Determine the [X, Y] coordinate at the center of the cell enclosing the given text.  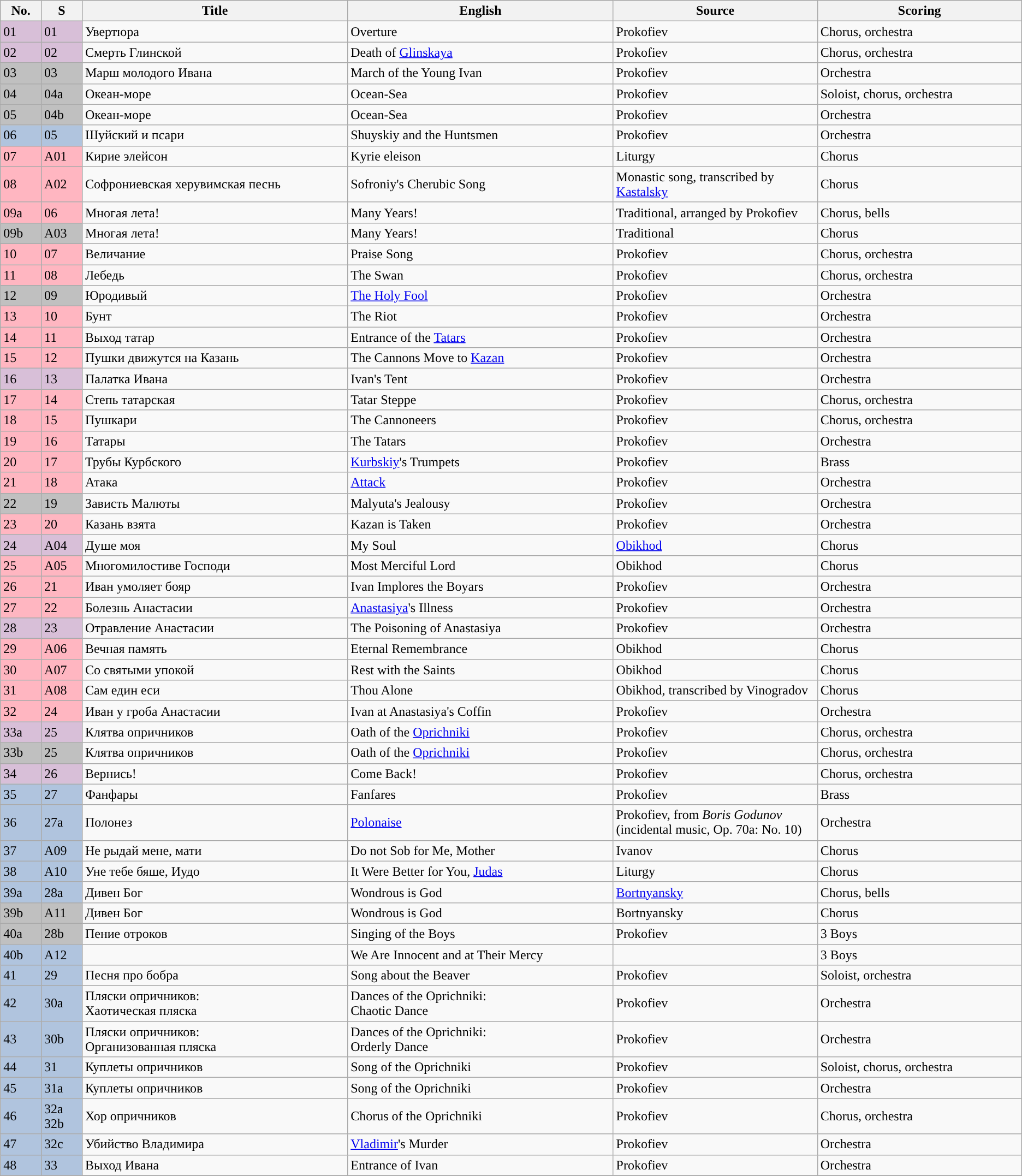
Не рыдай мене, мати [215, 851]
Thou Alone [480, 691]
04a [62, 94]
32c [62, 1144]
Ivan Implores the Boyars [480, 586]
English [480, 11]
36 [21, 822]
42 [21, 1003]
Fanfares [480, 794]
Song about the Beaver [480, 976]
Monastic song, transcribed by Kastalsky [715, 185]
A10 [62, 871]
04 [21, 94]
Сам един еси [215, 691]
No. [21, 11]
41 [21, 976]
A02 [62, 185]
A04 [62, 545]
Софрониевская херувимская песнь [215, 185]
Sofroniy's Cherubic Song [480, 185]
30 [21, 670]
43 [21, 1040]
Выход Ивана [215, 1165]
32a32b [62, 1116]
Кирие элейсон [215, 156]
Eternal Remembrance [480, 649]
A05 [62, 566]
The Cannons Move to Kazan [480, 358]
Vladimir's Murder [480, 1144]
Палатка Ивана [215, 379]
Prokofiev, from Boris Godunov (incidental music, Op. 70a: No. 10) [715, 822]
33b [21, 753]
09a [21, 212]
Traditional, arranged by Prokofiev [715, 212]
Смерть Глинской [215, 52]
Anastasiya's Illness [480, 608]
Фанфары [215, 794]
38 [21, 871]
A01 [62, 156]
46 [21, 1116]
The Cannoneers [480, 420]
Tatar Steppe [480, 400]
37 [21, 851]
Come Back! [480, 774]
Пляски опричников:Организованная пляска [215, 1040]
Singing of the Boys [480, 934]
S [62, 11]
A08 [62, 691]
Бунт [215, 317]
Ivanov [715, 851]
Татары [215, 441]
Отравление Анастасии [215, 628]
The Swan [480, 275]
31a [62, 1088]
Malyuta's Jealousy [480, 503]
Уне тебе бяше, Иудо [215, 871]
Казань взята [215, 524]
Душе моя [215, 545]
Хор опричников [215, 1116]
Scoring [919, 11]
Most Merciful Lord [480, 566]
Песня про бобра [215, 976]
Шуйский и псари [215, 135]
The Riot [480, 317]
Многомилостиве Господи [215, 566]
35 [21, 794]
44 [21, 1067]
Overture [480, 32]
March of the Young Ivan [480, 73]
32 [21, 711]
Болезнь Анастасии [215, 608]
Polonaise [480, 822]
A09 [62, 851]
Ivan's Tent [480, 379]
Ivan at Anastasiya's Coffin [480, 711]
33 [62, 1165]
Kazan is Taken [480, 524]
My Soul [480, 545]
The Tatars [480, 441]
Иван у гроба Анастасии [215, 711]
Марш молодого Ивана [215, 73]
Entrance of the Tatars [480, 337]
Со святыми упокой [215, 670]
Title [215, 11]
Выход татар [215, 337]
Kurbskiy's Trumpets [480, 462]
34 [21, 774]
39b [21, 913]
04b [62, 115]
Вернись! [215, 774]
30a [62, 1003]
45 [21, 1088]
Dances of the Oprichniki:Chaotic Dance [480, 1003]
40b [21, 955]
Иван умоляет бояр [215, 586]
The Holy Fool [480, 296]
Пушкари [215, 420]
28 [21, 628]
A11 [62, 913]
Зависть Малюты [215, 503]
Rest with the Saints [480, 670]
Death of Glinskaya [480, 52]
Атака [215, 483]
28b [62, 934]
28a [62, 892]
Пение отроков [215, 934]
Obikhod, transcribed by Vinogradov [715, 691]
Пляски опричников:Хаотическая пляска [215, 1003]
Полонез [215, 822]
Юродивый [215, 296]
The Poisoning of Anastasiya [480, 628]
40a [21, 934]
A07 [62, 670]
Убийство Владимира [215, 1144]
A12 [62, 955]
A06 [62, 649]
Entrance of Ivan [480, 1165]
Пушки движутся на Казань [215, 358]
Chorus of the Oprichniki [480, 1116]
Traditional [715, 233]
27a [62, 822]
A03 [62, 233]
39a [21, 892]
Shuyskiy and the Huntsmen [480, 135]
Лебедь [215, 275]
Soloist, orchestra [919, 976]
48 [21, 1165]
Source [715, 11]
Praise Song [480, 254]
Kyrie eleison [480, 156]
09b [21, 233]
We Are Innocent and at Their Mercy [480, 955]
09 [62, 296]
47 [21, 1144]
Dances of the Oprichniki:Orderly Dance [480, 1040]
Величание [215, 254]
33a [21, 732]
It Were Better for You, Judas [480, 871]
30b [62, 1040]
Увертюра [215, 32]
Трубы Курбского [215, 462]
Вечная память [215, 649]
Attack [480, 483]
Do not Sob for Me, Mother [480, 851]
Степь татарская [215, 400]
